Provide the [x, y] coordinate of the cell's center where the given text is located.  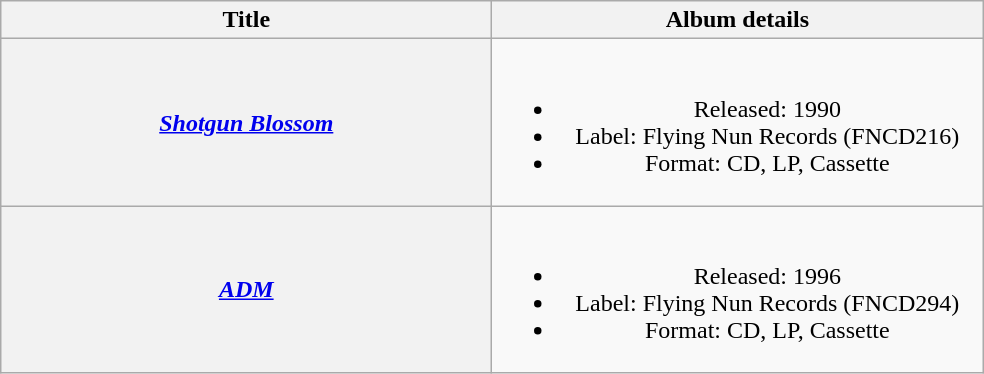
ADM [246, 290]
Album details [738, 20]
Title [246, 20]
Released: 1996Label: Flying Nun Records (FNCD294)Format: CD, LP, Cassette [738, 290]
Shotgun Blossom [246, 122]
Released: 1990Label: Flying Nun Records (FNCD216)Format: CD, LP, Cassette [738, 122]
